Pinpoint the cell where the given text exists, returning its [X, Y] midpoint coordinate. 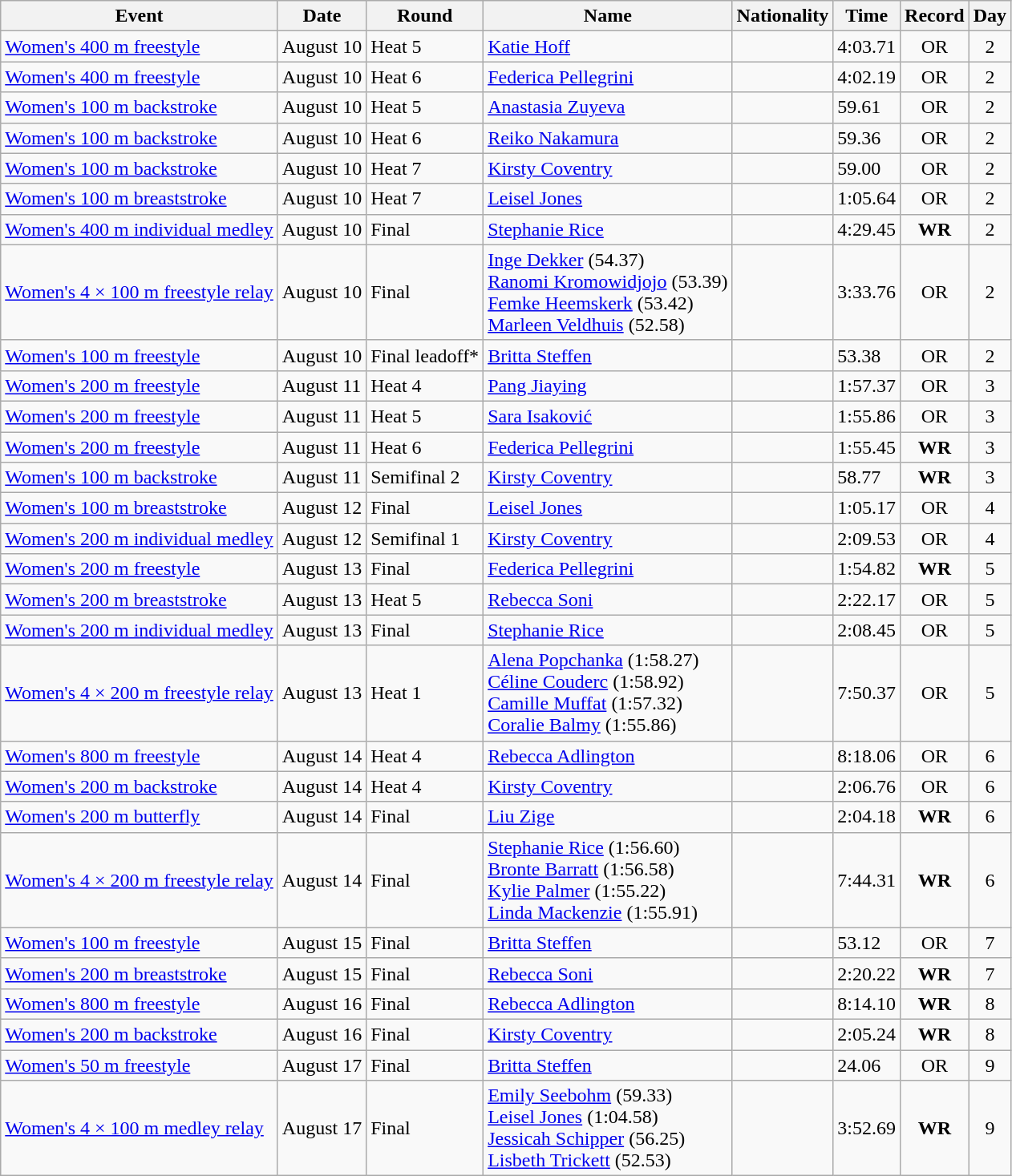
2:20.22 [867, 973]
Anastasia Zuyeva [608, 107]
1:05.64 [867, 199]
1:05.17 [867, 508]
Liu Zige [608, 817]
Katie Hoff [608, 46]
59.61 [867, 107]
4:02.19 [867, 77]
Emily Seebohm (59.33) Leisel Jones (1:04.58)Jessicah Schipper (56.25)Lisbeth Trickett (52.53) [608, 1129]
Reiko Nakamura [608, 138]
1:57.37 [867, 386]
Inge Dekker (54.37) Ranomi Kromowidjojo (53.39)Femke Heemskerk (53.42)Marleen Veldhuis (52.58) [608, 292]
24.06 [867, 1065]
59.00 [867, 168]
Women's 400 m individual medley [140, 229]
Semifinal 1 [425, 539]
2:06.76 [867, 786]
4:29.45 [867, 229]
8:18.06 [867, 756]
53.38 [867, 355]
2:08.45 [867, 630]
8:14.10 [867, 1004]
Women's 4 × 100 m freestyle relay [140, 292]
1:55.45 [867, 447]
7:50.37 [867, 693]
Name [608, 16]
Event [140, 16]
Record [935, 16]
Heat 1 [425, 693]
Time [867, 16]
53.12 [867, 943]
59.36 [867, 138]
Date [322, 16]
Sara Isaković [608, 416]
Final leadoff* [425, 355]
1:55.86 [867, 416]
1:54.82 [867, 569]
Stephanie Rice (1:56.60)Bronte Barratt (1:56.58)Kylie Palmer (1:55.22)Linda Mackenzie (1:55.91) [608, 880]
Women's 4 × 100 m medley relay [140, 1129]
3:52.69 [867, 1129]
2:05.24 [867, 1034]
4:03.71 [867, 46]
Nationality [783, 16]
58.77 [867, 478]
Pang Jiaying [608, 386]
2:09.53 [867, 539]
Alena Popchanka (1:58.27)Céline Couderc (1:58.92)Camille Muffat (1:57.32)Coralie Balmy (1:55.86) [608, 693]
3:33.76 [867, 292]
Day [990, 16]
Women's 200 m butterfly [140, 817]
Round [425, 16]
Semifinal 2 [425, 478]
Women's 50 m freestyle [140, 1065]
7:44.31 [867, 880]
2:22.17 [867, 600]
2:04.18 [867, 817]
